Output the [x, y] coordinate of the center of the cell containing the given text.  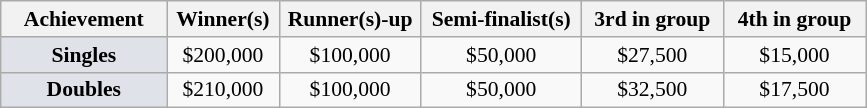
Achievement [84, 19]
$32,500 [652, 90]
Runner(s)-up [350, 19]
$27,500 [652, 55]
$200,000 [223, 55]
$15,000 [794, 55]
$210,000 [223, 90]
Winner(s) [223, 19]
Doubles [84, 90]
Semi-finalist(s) [501, 19]
4th in group [794, 19]
$17,500 [794, 90]
3rd in group [652, 19]
Singles [84, 55]
